Search for the cell housing the specified text and yield its (x, y) center coordinate. 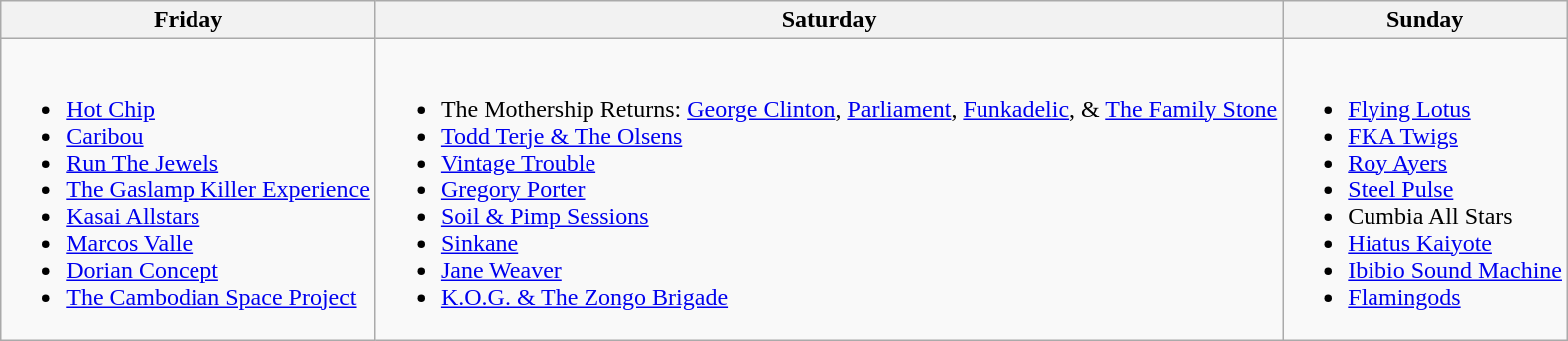
Hot ChipCaribouRun The JewelsThe Gaslamp Killer ExperienceKasai AllstarsMarcos ValleDorian ConceptThe Cambodian Space Project (189, 189)
Friday (189, 20)
Sunday (1425, 20)
Flying LotusFKA TwigsRoy AyersSteel PulseCumbia All StarsHiatus KaiyoteIbibio Sound MachineFlamingods (1425, 189)
Saturday (828, 20)
